For the text-containing cell, return its midpoint in [X, Y] coordinate format. 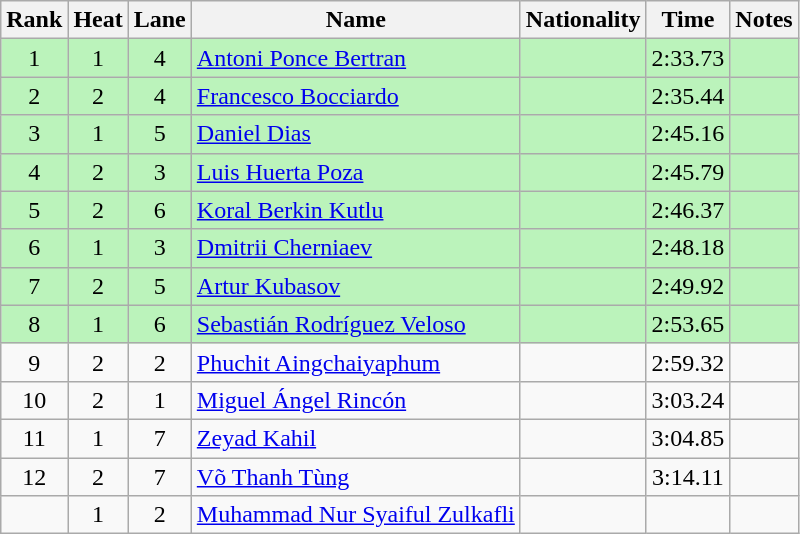
2:35.44 [688, 96]
Miguel Ángel Rincón [356, 400]
Lane [160, 20]
Name [356, 20]
Rank [34, 20]
Daniel Dias [356, 134]
2:45.79 [688, 172]
11 [34, 438]
Koral Berkin Kutlu [356, 210]
9 [34, 362]
2:48.18 [688, 248]
Antoni Ponce Bertran [356, 58]
Artur Kubasov [356, 286]
Sebastián Rodríguez Veloso [356, 324]
2:33.73 [688, 58]
2:49.92 [688, 286]
2:46.37 [688, 210]
2:53.65 [688, 324]
2:59.32 [688, 362]
Heat [98, 20]
10 [34, 400]
Time [688, 20]
Zeyad Kahil [356, 438]
2:45.16 [688, 134]
Dmitrii Cherniaev [356, 248]
Notes [764, 20]
3:14.11 [688, 477]
12 [34, 477]
3:03.24 [688, 400]
3:04.85 [688, 438]
Francesco Bocciardo [356, 96]
Nationality [583, 20]
Phuchit Aingchaiyaphum [356, 362]
Muhammad Nur Syaiful Zulkafli [356, 515]
Luis Huerta Poza [356, 172]
8 [34, 324]
Võ Thanh Tùng [356, 477]
